Pinpoint the cell where the given text exists, returning its [X, Y] midpoint coordinate. 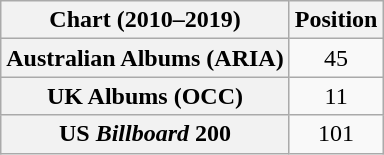
UK Albums (OCC) [145, 96]
45 [336, 58]
11 [336, 96]
US Billboard 200 [145, 134]
Chart (2010–2019) [145, 20]
Australian Albums (ARIA) [145, 58]
Position [336, 20]
101 [336, 134]
